Locate the cell with the specified text and output its [X, Y] center coordinate. 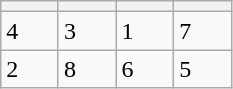
6 [145, 69]
8 [87, 69]
7 [203, 31]
2 [30, 69]
3 [87, 31]
1 [145, 31]
5 [203, 69]
4 [30, 31]
